Identify which cell holds the provided text, then report its [x, y] central coordinate. 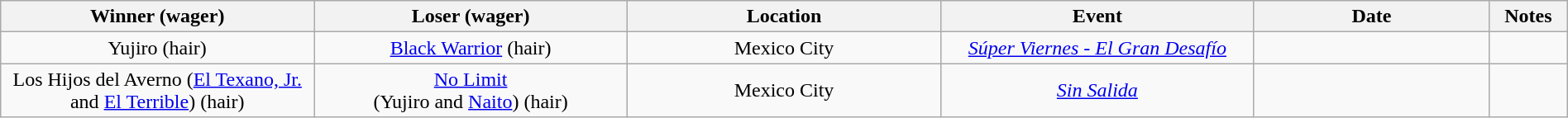
Los Hijos del Averno (El Texano, Jr. and El Terrible) (hair) [157, 91]
Black Warrior (hair) [471, 48]
Winner (wager) [157, 17]
Event [1097, 17]
Loser (wager) [471, 17]
Location [784, 17]
Sin Salida [1097, 91]
Yujiro (hair) [157, 48]
Date [1371, 17]
Súper Viernes - El Gran Desafío [1097, 48]
Notes [1528, 17]
No Limit(Yujiro and Naito) (hair) [471, 91]
